Capture the cell that displays the provided text and extract its [x, y] central coordinate. 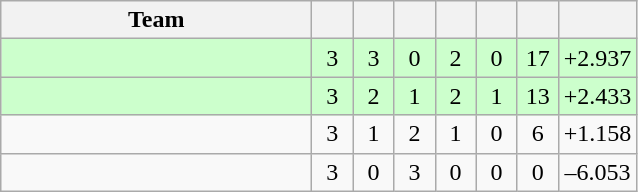
17 [538, 58]
13 [538, 96]
+1.158 [598, 134]
Team [156, 20]
6 [538, 134]
–6.053 [598, 172]
+2.433 [598, 96]
+2.937 [598, 58]
